Identify which cell holds the provided text, then report its [X, Y] central coordinate. 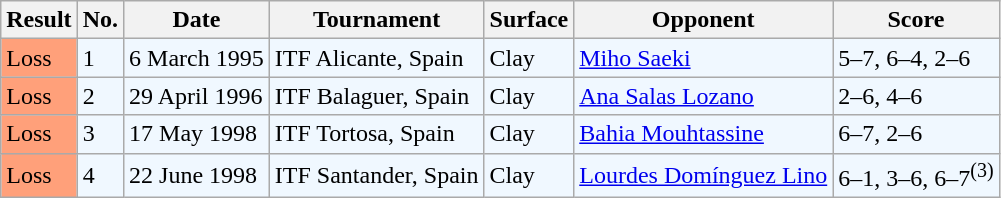
17 May 1998 [197, 134]
4 [100, 176]
Date [197, 20]
Miho Saeki [704, 58]
Ana Salas Lozano [704, 96]
Surface [529, 20]
Opponent [704, 20]
1 [100, 58]
22 June 1998 [197, 176]
3 [100, 134]
Result [39, 20]
29 April 1996 [197, 96]
5–7, 6–4, 2–6 [916, 58]
ITF Balaguer, Spain [376, 96]
ITF Santander, Spain [376, 176]
6 March 1995 [197, 58]
Tournament [376, 20]
Bahia Mouhtassine [704, 134]
Lourdes Domínguez Lino [704, 176]
No. [100, 20]
2–6, 4–6 [916, 96]
Score [916, 20]
6–1, 3–6, 6–7(3) [916, 176]
ITF Alicante, Spain [376, 58]
ITF Tortosa, Spain [376, 134]
2 [100, 96]
6–7, 2–6 [916, 134]
